Scan for the cell matching the given text and deliver its (x, y) coordinate at center. 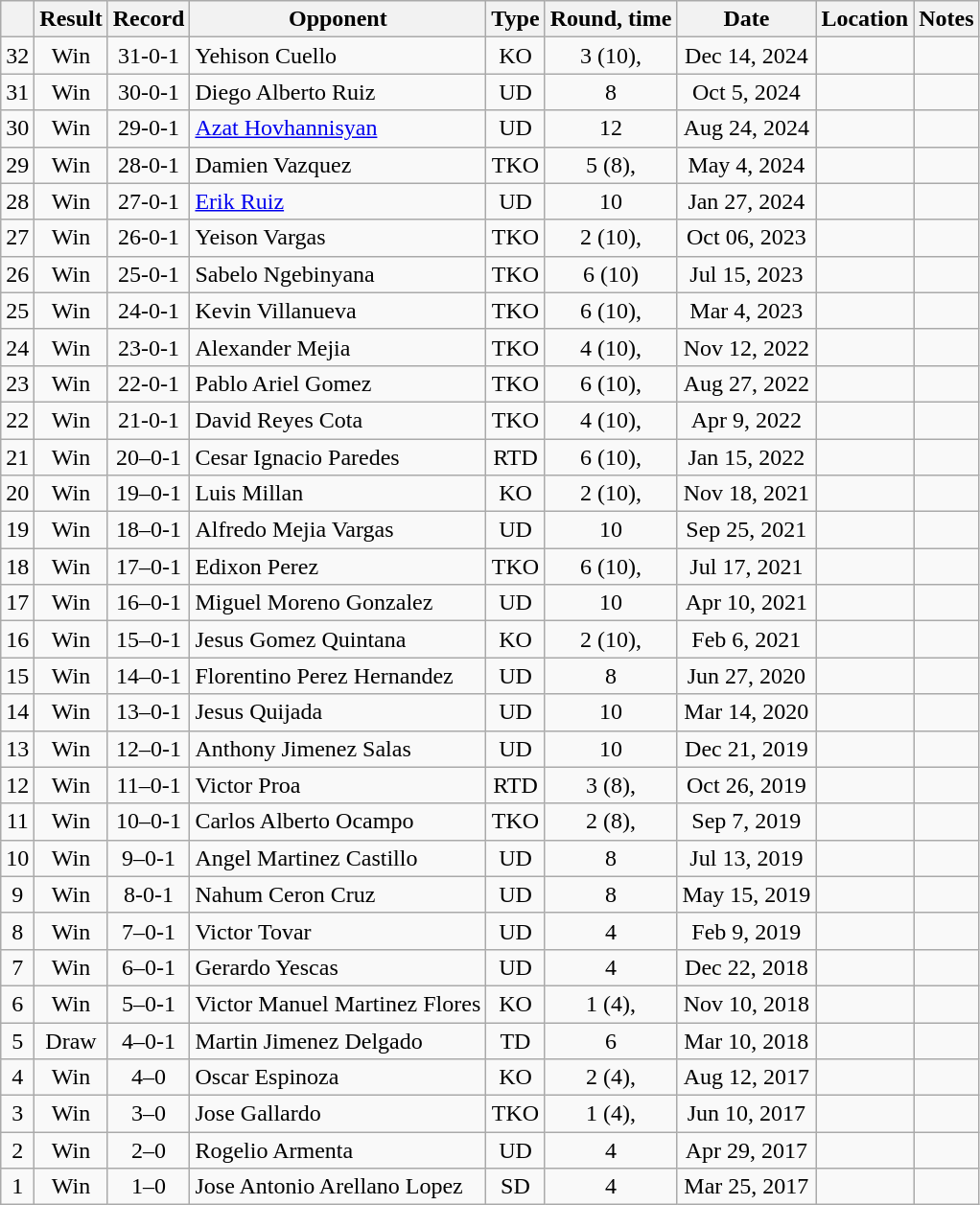
11–0-1 (149, 785)
10–0-1 (149, 822)
Oct 26, 2019 (746, 785)
Carlos Alberto Ocampo (338, 822)
31 (17, 92)
27-0-1 (149, 201)
May 15, 2019 (746, 894)
16 (17, 639)
29 (17, 165)
Victor Proa (338, 785)
Cesar Ignacio Paredes (338, 457)
Mar 14, 2020 (746, 712)
Diego Alberto Ruiz (338, 92)
1–0 (149, 1187)
Jun 27, 2020 (746, 676)
Sabelo Ngebinyana (338, 274)
Aug 24, 2024 (746, 128)
Oct 06, 2023 (746, 238)
Dec 22, 2018 (746, 967)
15 (17, 676)
11 (17, 822)
Oct 5, 2024 (746, 92)
Feb 6, 2021 (746, 639)
26-0-1 (149, 238)
19 (17, 530)
Apr 29, 2017 (746, 1150)
Nov 10, 2018 (746, 1004)
Result (71, 19)
Dec 14, 2024 (746, 56)
Anthony Jimenez Salas (338, 749)
Mar 25, 2017 (746, 1187)
Jose Gallardo (338, 1114)
SD (516, 1187)
17–0-1 (149, 567)
Azat Hovhannisyan (338, 128)
Mar 4, 2023 (746, 311)
14–0-1 (149, 676)
21 (17, 457)
Nov 18, 2021 (746, 494)
Notes (946, 19)
Alexander Mejia (338, 347)
Nov 12, 2022 (746, 347)
30-0-1 (149, 92)
13–0-1 (149, 712)
2 (8), (611, 822)
Jose Antonio Arellano Lopez (338, 1187)
6–0-1 (149, 967)
22 (17, 420)
9 (17, 894)
30 (17, 128)
32 (17, 56)
3 (10), (611, 56)
Aug 12, 2017 (746, 1078)
Nahum Ceron Cruz (338, 894)
15–0-1 (149, 639)
Type (516, 19)
25 (17, 311)
TD (516, 1040)
Location (865, 19)
19–0-1 (149, 494)
6 (10) (611, 274)
Damien Vazquez (338, 165)
18–0-1 (149, 530)
20–0-1 (149, 457)
Jul 17, 2021 (746, 567)
24-0-1 (149, 311)
18 (17, 567)
4–0-1 (149, 1040)
3 (17, 1114)
13 (17, 749)
16–0-1 (149, 603)
3–0 (149, 1114)
Opponent (338, 19)
Oscar Espinoza (338, 1078)
Pablo Ariel Gomez (338, 383)
Florentino Perez Hernandez (338, 676)
Rogelio Armenta (338, 1150)
2 (4), (611, 1078)
May 4, 2024 (746, 165)
28-0-1 (149, 165)
Apr 9, 2022 (746, 420)
Record (149, 19)
Apr 10, 2021 (746, 603)
Gerardo Yescas (338, 967)
17 (17, 603)
Luis Millan (338, 494)
Yeison Vargas (338, 238)
5 (8), (611, 165)
Angel Martinez Castillo (338, 858)
5–0-1 (149, 1004)
7 (17, 967)
Jul 15, 2023 (746, 274)
25-0-1 (149, 274)
20 (17, 494)
Feb 9, 2019 (746, 931)
Draw (71, 1040)
Victor Manuel Martinez Flores (338, 1004)
2–0 (149, 1150)
Martin Jimenez Delgado (338, 1040)
2 (17, 1150)
Sep 7, 2019 (746, 822)
Jan 15, 2022 (746, 457)
Mar 10, 2018 (746, 1040)
5 (17, 1040)
Jan 27, 2024 (746, 201)
26 (17, 274)
4–0 (149, 1078)
Aug 27, 2022 (746, 383)
Jun 10, 2017 (746, 1114)
27 (17, 238)
12–0-1 (149, 749)
Victor Tovar (338, 931)
David Reyes Cota (338, 420)
Dec 21, 2019 (746, 749)
1 (17, 1187)
14 (17, 712)
Yehison Cuello (338, 56)
Date (746, 19)
Alfredo Mejia Vargas (338, 530)
9–0-1 (149, 858)
23 (17, 383)
Jesus Quijada (338, 712)
Edixon Perez (338, 567)
Erik Ruiz (338, 201)
29-0-1 (149, 128)
Jul 13, 2019 (746, 858)
28 (17, 201)
7–0-1 (149, 931)
21-0-1 (149, 420)
3 (8), (611, 785)
Round, time (611, 19)
23-0-1 (149, 347)
31-0-1 (149, 56)
Jesus Gomez Quintana (338, 639)
8-0-1 (149, 894)
24 (17, 347)
Kevin Villanueva (338, 311)
Miguel Moreno Gonzalez (338, 603)
22-0-1 (149, 383)
Sep 25, 2021 (746, 530)
